Provide the [x, y] coordinate of the cell's center where the given text is located.  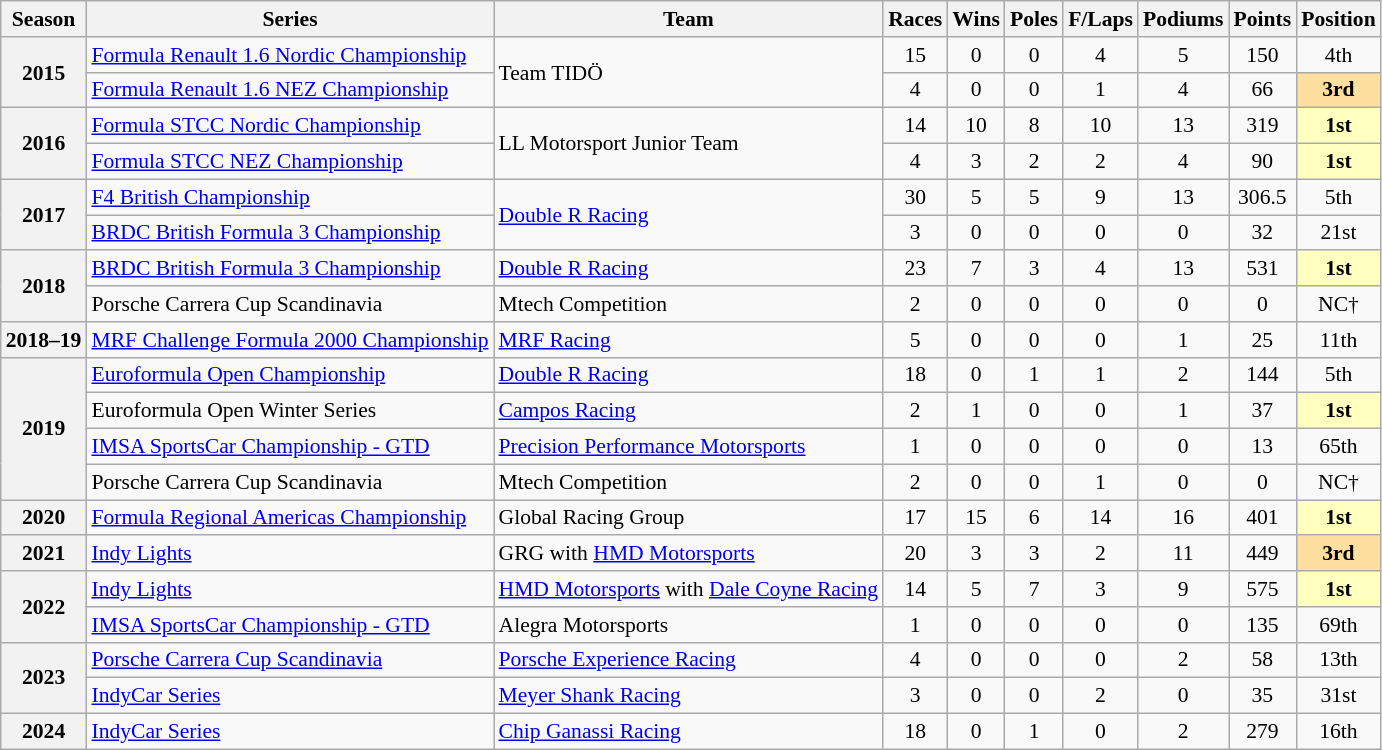
Races [915, 19]
F4 British Championship [290, 197]
Euroformula Open Championship [290, 375]
4th [1338, 55]
35 [1262, 696]
144 [1262, 375]
Season [44, 19]
Series [290, 19]
150 [1262, 55]
531 [1262, 269]
Global Racing Group [689, 518]
Formula Renault 1.6 Nordic Championship [290, 55]
279 [1262, 732]
LL Motorsport Junior Team [689, 144]
Precision Performance Motorsports [689, 447]
Euroformula Open Winter Series [290, 411]
37 [1262, 411]
2021 [44, 554]
11 [1184, 554]
Position [1338, 19]
16 [1184, 518]
Formula Renault 1.6 NEZ Championship [290, 90]
401 [1262, 518]
2018 [44, 286]
Campos Racing [689, 411]
Formula STCC Nordic Championship [290, 126]
8 [1034, 126]
2020 [44, 518]
20 [915, 554]
GRG with HMD Motorsports [689, 554]
16th [1338, 732]
17 [915, 518]
2018–19 [44, 340]
Meyer Shank Racing [689, 696]
2017 [44, 214]
2024 [44, 732]
319 [1262, 126]
90 [1262, 162]
2019 [44, 428]
25 [1262, 340]
Points [1262, 19]
135 [1262, 625]
11th [1338, 340]
Formula Regional Americas Championship [290, 518]
F/Laps [1100, 19]
66 [1262, 90]
58 [1262, 660]
Poles [1034, 19]
Podiums [1184, 19]
Alegra Motorsports [689, 625]
2015 [44, 72]
30 [915, 197]
2016 [44, 144]
2022 [44, 606]
575 [1262, 589]
Porsche Experience Racing [689, 660]
Wins [976, 19]
Team TIDÖ [689, 72]
306.5 [1262, 197]
Formula STCC NEZ Championship [290, 162]
HMD Motorsports with Dale Coyne Racing [689, 589]
Chip Ganassi Racing [689, 732]
2023 [44, 678]
32 [1262, 233]
MRF Racing [689, 340]
Team [689, 19]
69th [1338, 625]
13th [1338, 660]
449 [1262, 554]
23 [915, 269]
31st [1338, 696]
21st [1338, 233]
6 [1034, 518]
65th [1338, 447]
MRF Challenge Formula 2000 Championship [290, 340]
